Search for the cell housing the specified text and yield its (x, y) center coordinate. 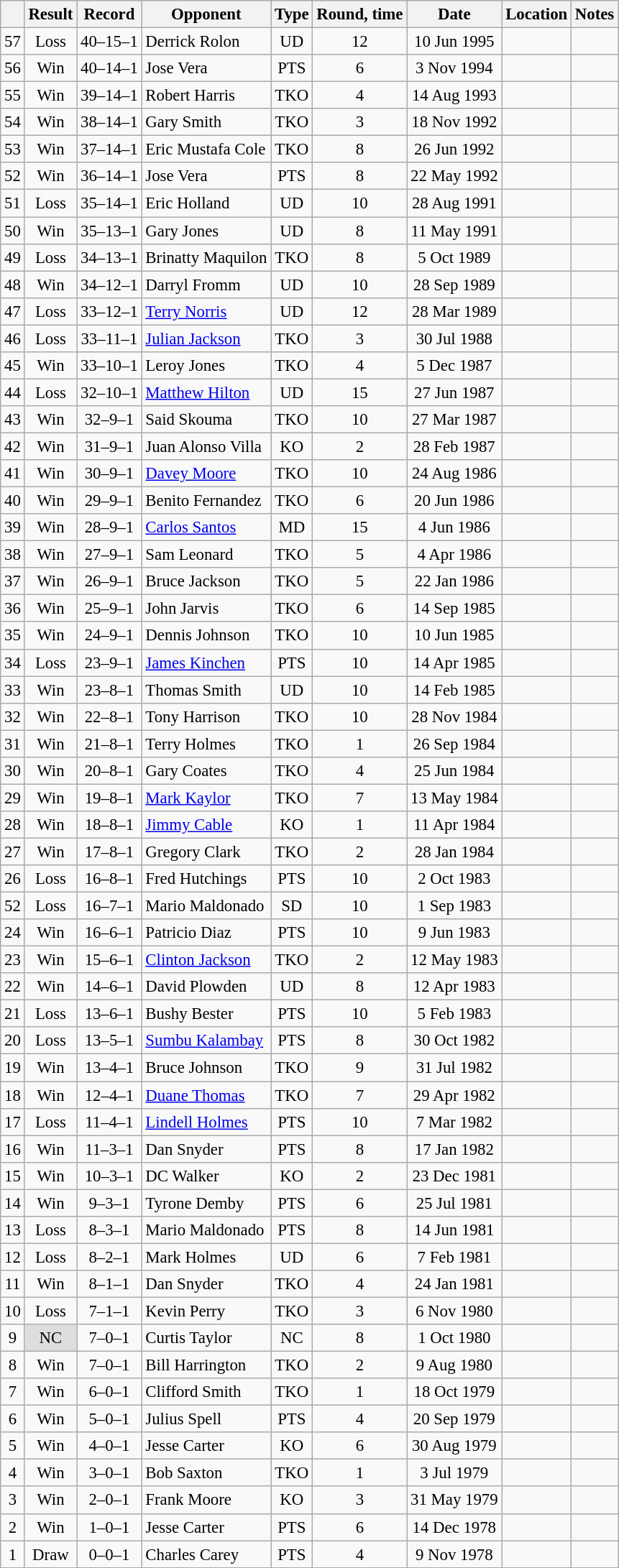
10 Jun 1985 (454, 636)
51 (13, 203)
Said Skouma (206, 420)
Brinatty Maquilon (206, 257)
24 Aug 1986 (454, 474)
Terry Holmes (206, 744)
20 Sep 1979 (454, 1419)
DC Walker (206, 1176)
Record (109, 14)
Mark Holmes (206, 1257)
Patricio Diaz (206, 933)
David Plowden (206, 987)
47 (13, 311)
32–10–1 (109, 392)
45 (13, 366)
22–8–1 (109, 716)
11 (13, 1284)
6 Nov 1980 (454, 1311)
Eric Mustafa Cole (206, 149)
20–8–1 (109, 771)
Carlos Santos (206, 527)
Tyrone Demby (206, 1203)
17–8–1 (109, 852)
26 (13, 879)
Julius Spell (206, 1419)
31 Jul 1982 (454, 1068)
10–3–1 (109, 1176)
4–0–1 (109, 1446)
23–9–1 (109, 663)
44 (13, 392)
8–1–1 (109, 1284)
Opponent (206, 14)
Thomas Smith (206, 690)
Bob Saxton (206, 1473)
27 Mar 1987 (454, 420)
22 May 1992 (454, 176)
Bruce Johnson (206, 1068)
1 Oct 1980 (454, 1338)
MD (292, 527)
17 (13, 1122)
1 Sep 1983 (454, 906)
20 Jun 1986 (454, 501)
23 Dec 1981 (454, 1176)
Eric Holland (206, 203)
Draw (50, 1554)
Kevin Perry (206, 1311)
11 May 1991 (454, 231)
53 (13, 149)
30 (13, 771)
30–9–1 (109, 474)
3 Nov 1994 (454, 68)
5 Feb 1983 (454, 1014)
24–9–1 (109, 636)
Gary Smith (206, 122)
56 (13, 68)
3 Jul 1979 (454, 1473)
James Kinchen (206, 663)
12 Apr 1983 (454, 987)
Gary Coates (206, 771)
13–4–1 (109, 1068)
Round, time (359, 14)
16 (13, 1149)
34–13–1 (109, 257)
33 (13, 690)
14–6–1 (109, 987)
17 Jan 1982 (454, 1149)
4 Jun 1986 (454, 527)
46 (13, 338)
14 Aug 1993 (454, 96)
16–7–1 (109, 906)
Benito Fernandez (206, 501)
7–1–1 (109, 1311)
Bushy Bester (206, 1014)
Frank Moore (206, 1500)
37–14–1 (109, 149)
27 Jun 1987 (454, 392)
Derrick Rolon (206, 42)
Bill Harrington (206, 1365)
28 (13, 825)
27 (13, 852)
23–8–1 (109, 690)
18 (13, 1095)
30 Jul 1988 (454, 338)
39 (13, 527)
7 Feb 1981 (454, 1257)
Date (454, 14)
31–9–1 (109, 446)
18–8–1 (109, 825)
19 (13, 1068)
34 (13, 663)
43 (13, 420)
49 (13, 257)
11–3–1 (109, 1149)
Notes (595, 14)
Curtis Taylor (206, 1338)
Mark Kaylor (206, 798)
25 Jun 1984 (454, 771)
25 Jul 1981 (454, 1203)
Davey Moore (206, 474)
27–9–1 (109, 555)
Dennis Johnson (206, 636)
9 Jun 1983 (454, 933)
22 (13, 987)
4 Apr 1986 (454, 555)
12–4–1 (109, 1095)
40 (13, 501)
15–6–1 (109, 960)
9 Nov 1978 (454, 1554)
3–0–1 (109, 1473)
14 Sep 1985 (454, 609)
8–2–1 (109, 1257)
13–5–1 (109, 1041)
28 Nov 1984 (454, 716)
38–14–1 (109, 122)
18 Oct 1979 (454, 1392)
32 (13, 716)
Result (50, 14)
28–9–1 (109, 527)
Terry Norris (206, 311)
Sumbu Kalambay (206, 1041)
54 (13, 122)
29 Apr 1982 (454, 1095)
SD (292, 906)
Juan Alonso Villa (206, 446)
Jimmy Cable (206, 825)
Matthew Hilton (206, 392)
Clifford Smith (206, 1392)
28 Mar 1989 (454, 311)
14 (13, 1203)
Fred Hutchings (206, 879)
Sam Leonard (206, 555)
55 (13, 96)
24 Jan 1981 (454, 1284)
57 (13, 42)
35 (13, 636)
Robert Harris (206, 96)
Type (292, 14)
Bruce Jackson (206, 581)
28 Feb 1987 (454, 446)
28 Jan 1984 (454, 852)
13 May 1984 (454, 798)
Leroy Jones (206, 366)
14 Dec 1978 (454, 1527)
22 Jan 1986 (454, 581)
38 (13, 555)
28 Aug 1991 (454, 203)
31 (13, 744)
32–9–1 (109, 420)
21 (13, 1014)
26 Sep 1984 (454, 744)
16–8–1 (109, 879)
30 Aug 1979 (454, 1446)
50 (13, 231)
6–0–1 (109, 1392)
28 Sep 1989 (454, 285)
9 Aug 1980 (454, 1365)
8–3–1 (109, 1230)
Gregory Clark (206, 852)
21–8–1 (109, 744)
7 Mar 1982 (454, 1122)
Charles Carey (206, 1554)
11–4–1 (109, 1122)
Gary Jones (206, 231)
5 Oct 1989 (454, 257)
34–12–1 (109, 285)
Darryl Fromm (206, 285)
35–14–1 (109, 203)
Duane Thomas (206, 1095)
16–6–1 (109, 933)
26–9–1 (109, 581)
29–9–1 (109, 501)
2 Oct 1983 (454, 879)
35–13–1 (109, 231)
36–14–1 (109, 176)
20 (13, 1041)
Julian Jackson (206, 338)
John Jarvis (206, 609)
26 Jun 1992 (454, 149)
33–12–1 (109, 311)
Tony Harrison (206, 716)
10 Jun 1995 (454, 42)
13 (13, 1230)
29 (13, 798)
37 (13, 581)
14 Apr 1985 (454, 663)
1–0–1 (109, 1527)
11 Apr 1984 (454, 825)
40–14–1 (109, 68)
39–14–1 (109, 96)
5–0–1 (109, 1419)
33–11–1 (109, 338)
41 (13, 474)
40–15–1 (109, 42)
30 Oct 1982 (454, 1041)
25–9–1 (109, 609)
13–6–1 (109, 1014)
5 Dec 1987 (454, 366)
Clinton Jackson (206, 960)
42 (13, 446)
24 (13, 933)
0–0–1 (109, 1554)
31 May 1979 (454, 1500)
2–0–1 (109, 1500)
33–10–1 (109, 366)
18 Nov 1992 (454, 122)
19–8–1 (109, 798)
48 (13, 285)
36 (13, 609)
23 (13, 960)
14 Feb 1985 (454, 690)
Lindell Holmes (206, 1122)
14 Jun 1981 (454, 1230)
9–3–1 (109, 1203)
Location (536, 14)
12 May 1983 (454, 960)
